Output the (x, y) coordinate of the center of the cell containing the given text.  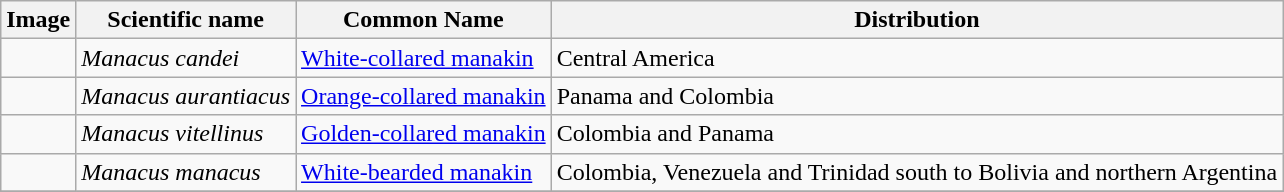
Colombia, Venezuela and Trinidad south to Bolivia and northern Argentina (916, 172)
Scientific name (186, 20)
Central America (916, 58)
Panama and Colombia (916, 96)
Golden-collared manakin (424, 134)
Manacus vitellinus (186, 134)
Image (38, 20)
Distribution (916, 20)
White-bearded manakin (424, 172)
Manacus manacus (186, 172)
Manacus aurantiacus (186, 96)
White-collared manakin (424, 58)
Orange-collared manakin (424, 96)
Common Name (424, 20)
Manacus candei (186, 58)
Colombia and Panama (916, 134)
